For the text-containing cell, return its midpoint in [X, Y] coordinate format. 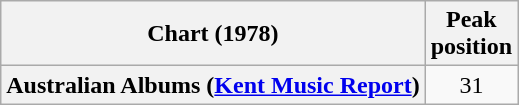
31 [471, 85]
Peakposition [471, 34]
Chart (1978) [213, 34]
Australian Albums (Kent Music Report) [213, 85]
